Determine the (x, y) coordinate at the center of the cell enclosing the given text.  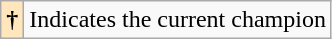
Indicates the current champion (178, 20)
† (12, 20)
